From the cell containing the given text, extract its center point as (X, Y) coordinate. 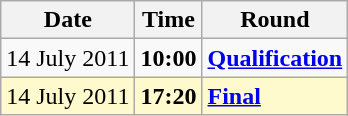
Qualification (275, 58)
Time (168, 20)
Round (275, 20)
Final (275, 96)
17:20 (168, 96)
10:00 (168, 58)
Date (68, 20)
